For the text-containing cell, return its midpoint in (x, y) coordinate format. 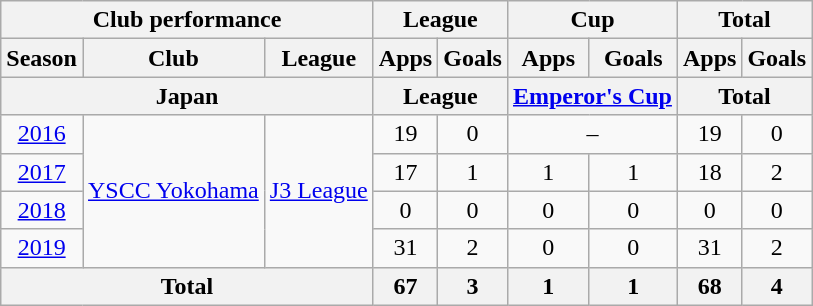
2019 (42, 248)
3 (473, 286)
Club (173, 58)
Emperor's Cup (592, 96)
68 (709, 286)
J3 League (318, 191)
4 (777, 286)
17 (405, 172)
– (592, 134)
2017 (42, 172)
Club performance (188, 20)
67 (405, 286)
YSCC Yokohama (173, 191)
2018 (42, 210)
Japan (188, 96)
18 (709, 172)
2016 (42, 134)
Season (42, 58)
Cup (592, 20)
